For the text-containing cell, return its midpoint in (x, y) coordinate format. 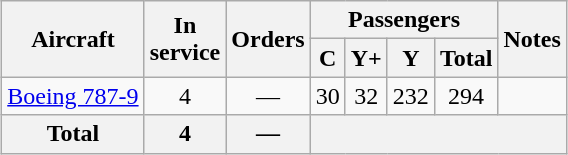
Aircraft (73, 39)
Y+ (366, 58)
C (328, 58)
Notes (532, 39)
Boeing 787-9 (73, 96)
Y (410, 58)
30 (328, 96)
Orders (268, 39)
232 (410, 96)
32 (366, 96)
Inservice (185, 39)
294 (466, 96)
Passengers (404, 20)
